Determine the [X, Y] coordinate at the center of the cell enclosing the given text.  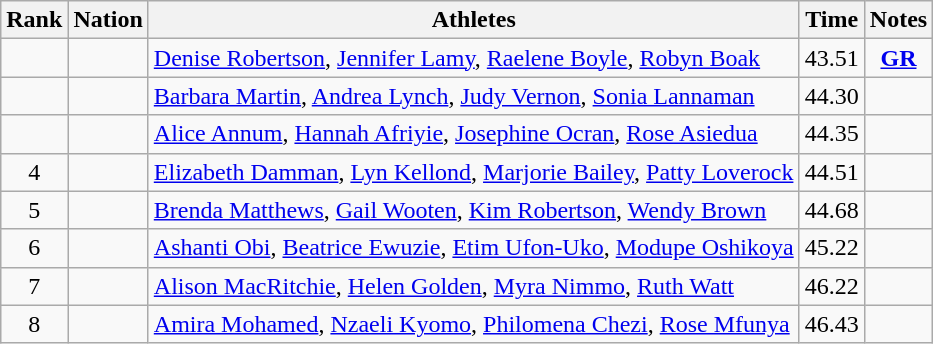
Barbara Martin, Andrea Lynch, Judy Vernon, Sonia Lannaman [474, 96]
Rank [34, 20]
44.68 [832, 210]
6 [34, 248]
7 [34, 286]
46.22 [832, 286]
5 [34, 210]
Athletes [474, 20]
Brenda Matthews, Gail Wooten, Kim Robertson, Wendy Brown [474, 210]
46.43 [832, 324]
4 [34, 172]
8 [34, 324]
44.30 [832, 96]
Notes [898, 20]
Alison MacRitchie, Helen Golden, Myra Nimmo, Ruth Watt [474, 286]
45.22 [832, 248]
Elizabeth Damman, Lyn Kellond, Marjorie Bailey, Patty Loverock [474, 172]
43.51 [832, 58]
44.51 [832, 172]
GR [898, 58]
Alice Annum, Hannah Afriyie, Josephine Ocran, Rose Asiedua [474, 134]
Amira Mohamed, Nzaeli Kyomo, Philomena Chezi, Rose Mfunya [474, 324]
Time [832, 20]
Denise Robertson, Jennifer Lamy, Raelene Boyle, Robyn Boak [474, 58]
44.35 [832, 134]
Nation [108, 20]
Ashanti Obi, Beatrice Ewuzie, Etim Ufon-Uko, Modupe Oshikoya [474, 248]
